Extract the (X, Y) coordinate from the center of the cell holding the provided text.  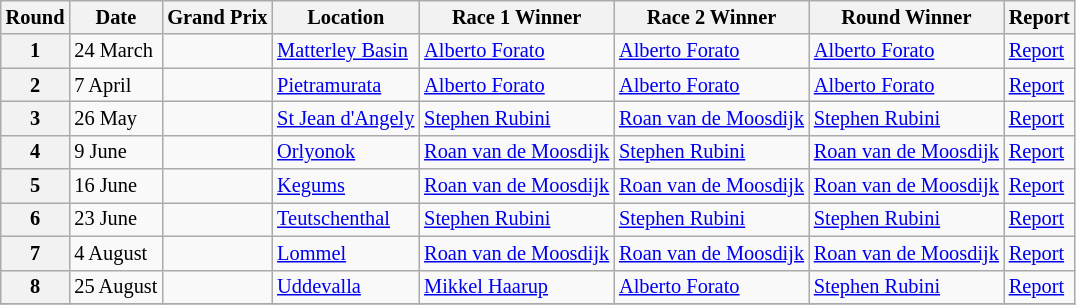
St Jean d'Angely (346, 118)
Pietramurata (346, 85)
8 (36, 287)
Race 2 Winner (712, 17)
Uddevalla (346, 287)
2 (36, 85)
Grand Prix (217, 17)
Teutschenthal (346, 219)
Date (116, 17)
Matterley Basin (346, 51)
Orlyonok (346, 152)
Location (346, 17)
Round (36, 17)
Mikkel Haarup (516, 287)
9 June (116, 152)
23 June (116, 219)
7 (36, 253)
4 August (116, 253)
3 (36, 118)
1 (36, 51)
16 June (116, 186)
7 April (116, 85)
Lommel (346, 253)
5 (36, 186)
24 March (116, 51)
Round Winner (906, 17)
Kegums (346, 186)
Race 1 Winner (516, 17)
4 (36, 152)
6 (36, 219)
26 May (116, 118)
25 August (116, 287)
